Extract the [X, Y] coordinate from the center of the cell holding the provided text.  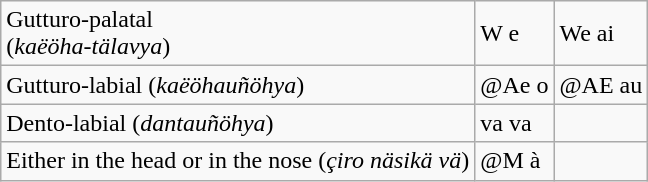
Either in the head or in the nose (çiro näsikä vä) [238, 161]
@Ae o [514, 85]
W e [514, 34]
@AE au [601, 85]
We ai [601, 34]
Gutturo-labial (kaëöhauñöhya) [238, 85]
Gutturo-palatal(kaëöha-tälavya) [238, 34]
@M à [514, 161]
va va [514, 123]
Dento-labial (dantauñöhya) [238, 123]
